Find where the given text appears and provide that cell's center as [x, y] coordinate. 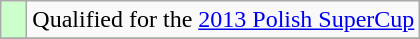
Qualified for the 2013 Polish SuperCup [224, 20]
